Capture the cell that displays the provided text and extract its [x, y] central coordinate. 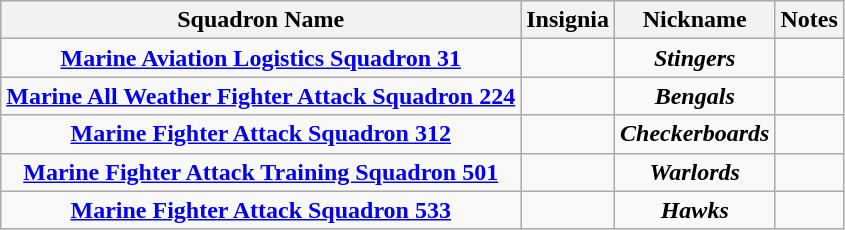
Marine Fighter Attack Squadron 312 [261, 134]
Checkerboards [695, 134]
Hawks [695, 210]
Nickname [695, 20]
Bengals [695, 96]
Stingers [695, 58]
Marine Aviation Logistics Squadron 31 [261, 58]
Marine Fighter Attack Training Squadron 501 [261, 172]
Notes [809, 20]
Warlords [695, 172]
Marine Fighter Attack Squadron 533 [261, 210]
Marine All Weather Fighter Attack Squadron 224 [261, 96]
Insignia [568, 20]
Squadron Name [261, 20]
